Capture the cell that displays the provided text and extract its (X, Y) central coordinate. 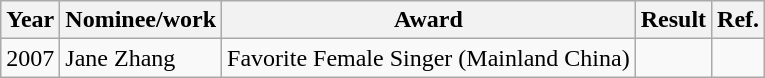
Year (30, 20)
2007 (30, 58)
Result (673, 20)
Nominee/work (141, 20)
Ref. (738, 20)
Award (429, 20)
Favorite Female Singer (Mainland China) (429, 58)
Jane Zhang (141, 58)
